Extract the [x, y] coordinate from the center of the cell holding the provided text.  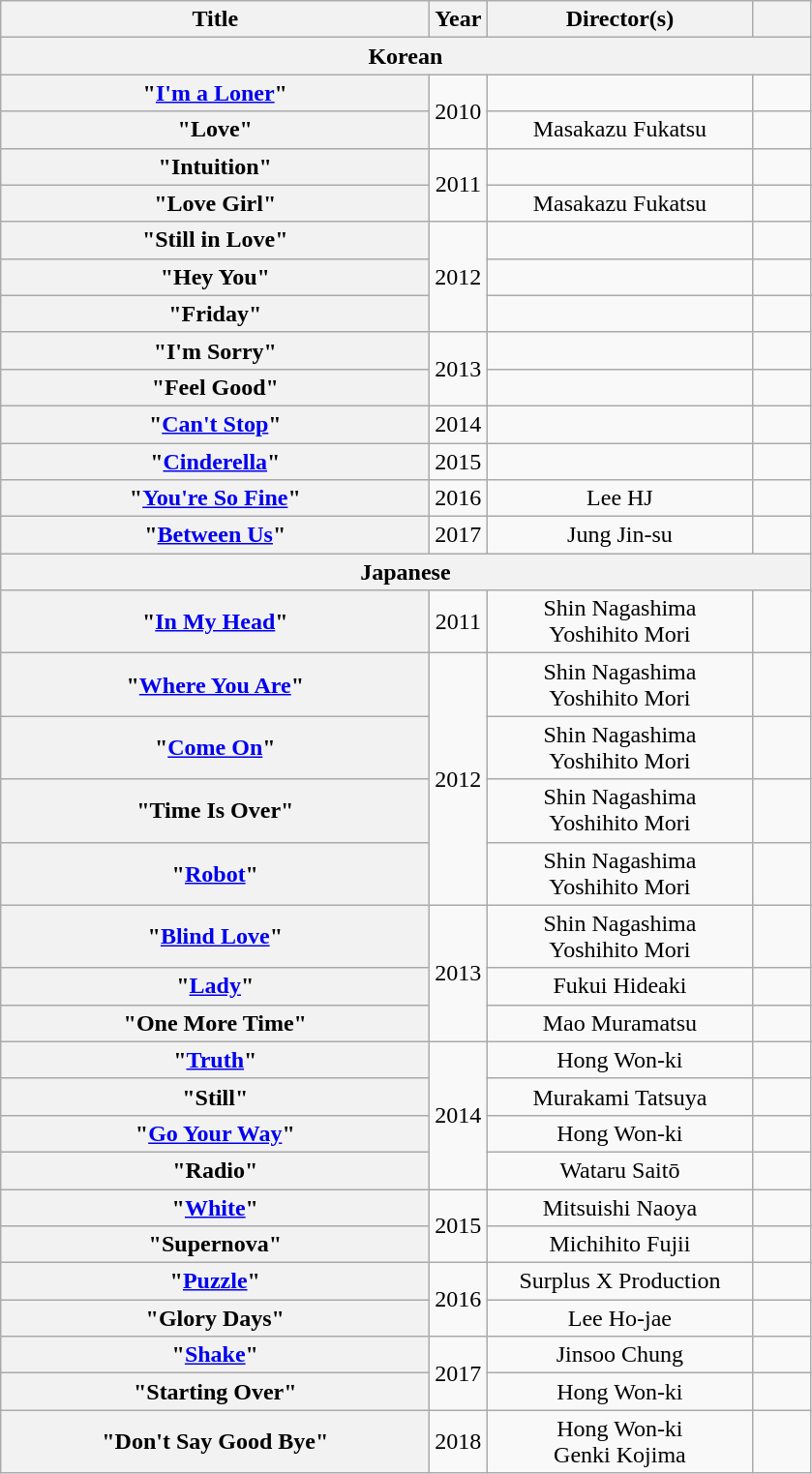
"Glory Days" [215, 1318]
"Can't Stop" [215, 424]
"Intuition" [215, 166]
Korean [406, 56]
Director(s) [619, 19]
"Truth" [215, 1060]
"Feel Good" [215, 387]
"Still" [215, 1097]
"Time Is Over" [215, 811]
Murakami Tatsuya [619, 1097]
"Where You Are" [215, 685]
Wataru Saitō [619, 1170]
Mitsuishi Naoya [619, 1207]
"Supernova" [215, 1245]
"Friday" [215, 314]
"Love" [215, 130]
Lee HJ [619, 498]
"Hey You" [215, 277]
"White" [215, 1207]
Hong Won-kiGenki Kojima [619, 1442]
Jinsoo Chung [619, 1355]
"Blind Love" [215, 937]
"Love Girl" [215, 203]
"I'm a Loner" [215, 93]
"You're So Fine" [215, 498]
"Come On" [215, 747]
"I'm Sorry" [215, 350]
Year [459, 19]
"Starting Over" [215, 1392]
"Shake" [215, 1355]
"Robot" [215, 873]
Title [215, 19]
Mao Muramatsu [619, 1023]
"In My Head" [215, 621]
Fukui Hideaki [619, 986]
"Go Your Way" [215, 1133]
2010 [459, 111]
"Puzzle" [215, 1281]
Lee Ho-jae [619, 1318]
"Don't Say Good Bye" [215, 1442]
"Cinderella" [215, 462]
Surplus X Production [619, 1281]
2018 [459, 1442]
"Lady" [215, 986]
Michihito Fujii [619, 1245]
"Still in Love" [215, 240]
"One More Time" [215, 1023]
"Between Us" [215, 535]
Jung Jin-su [619, 535]
"Radio" [215, 1170]
Japanese [406, 572]
